Determine the [X, Y] coordinate at the center of the cell enclosing the given text.  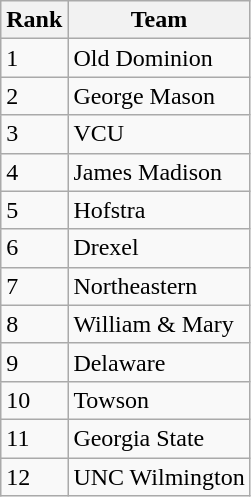
11 [34, 438]
Towson [159, 400]
Georgia State [159, 438]
3 [34, 134]
5 [34, 210]
6 [34, 248]
Old Dominion [159, 58]
Rank [34, 20]
James Madison [159, 172]
10 [34, 400]
UNC Wilmington [159, 477]
12 [34, 477]
8 [34, 324]
Delaware [159, 362]
7 [34, 286]
Hofstra [159, 210]
2 [34, 96]
George Mason [159, 96]
Drexel [159, 248]
Team [159, 20]
William & Mary [159, 324]
1 [34, 58]
Northeastern [159, 286]
9 [34, 362]
4 [34, 172]
VCU [159, 134]
